From the cell containing the given text, extract its center point as [x, y] coordinate. 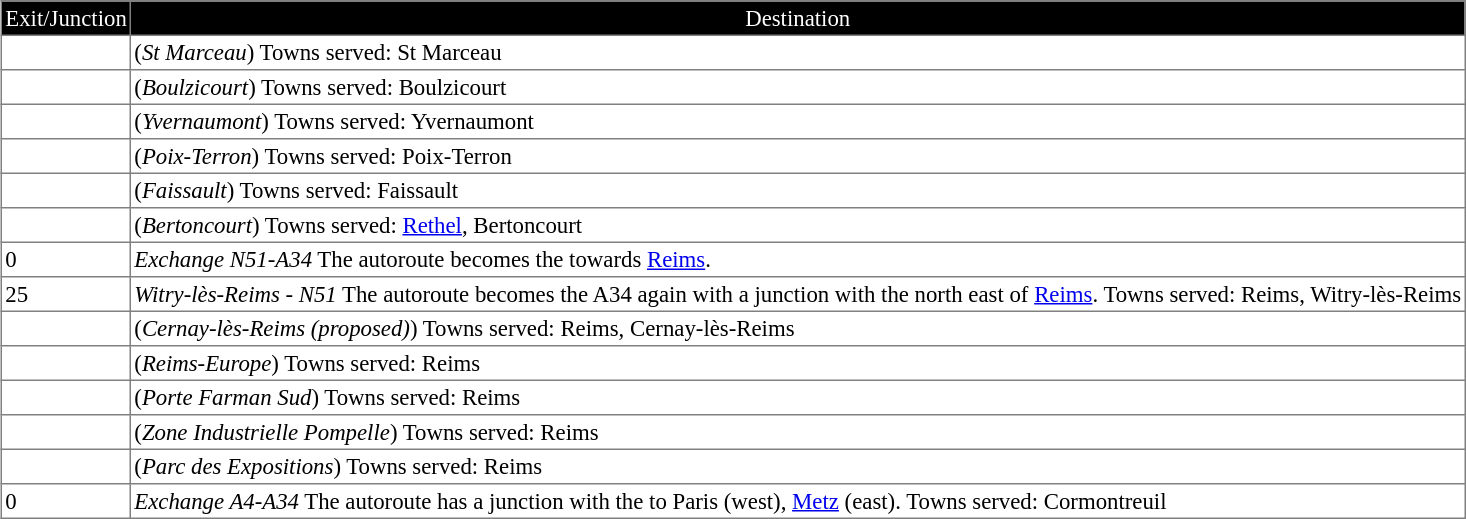
Exit/Junction [66, 18]
(Cernay-lès-Reims (proposed)) Towns served: Reims, Cernay-lès-Reims [798, 328]
(Porte Farman Sud) Towns served: Reims [798, 397]
(Poix-Terron) Towns served: Poix-Terron [798, 156]
Destination [798, 18]
(Faissault) Towns served: Faissault [798, 190]
(Reims-Europe) Towns served: Reims [798, 363]
(Parc des Expositions) Towns served: Reims [798, 466]
(St Marceau) Towns served: St Marceau [798, 52]
Exchange A4-A34 The autoroute has a junction with the to Paris (west), Metz (east). Towns served: Cormontreuil [798, 501]
25 [66, 294]
(Bertoncourt) Towns served: Rethel, Bertoncourt [798, 225]
(Zone Industrielle Pompelle) Towns served: Reims [798, 432]
(Yvernaumont) Towns served: Yvernaumont [798, 121]
Exchange N51-A34 The autoroute becomes the towards Reims. [798, 259]
Witry-lès-Reims - N51 The autoroute becomes the A34 again with a junction with the north east of Reims. Towns served: Reims, Witry-lès-Reims [798, 294]
(Boulzicourt) Towns served: Boulzicourt [798, 87]
